Search for the cell housing the specified text and yield its (X, Y) center coordinate. 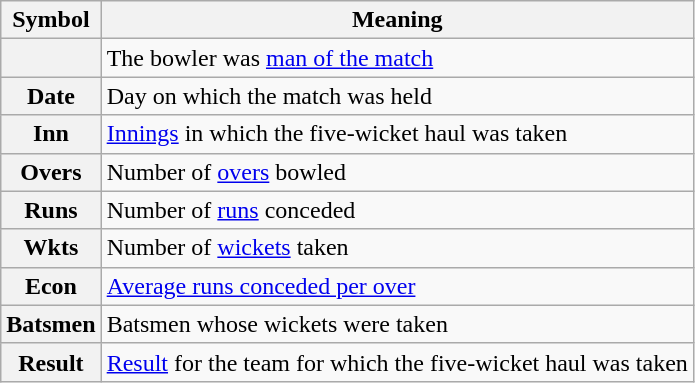
Symbol (51, 20)
Innings in which the five-wicket haul was taken (397, 134)
Econ (51, 286)
Runs (51, 210)
Day on which the match was held (397, 96)
Inn (51, 134)
Batsmen (51, 324)
Result for the team for which the five-wicket haul was taken (397, 362)
Batsmen whose wickets were taken (397, 324)
Overs (51, 172)
The bowler was man of the match (397, 58)
Number of runs conceded (397, 210)
Number of wickets taken (397, 248)
Meaning (397, 20)
Average runs conceded per over (397, 286)
Result (51, 362)
Wkts (51, 248)
Number of overs bowled (397, 172)
Date (51, 96)
